Return [x, y] of the center of cell containing provided text 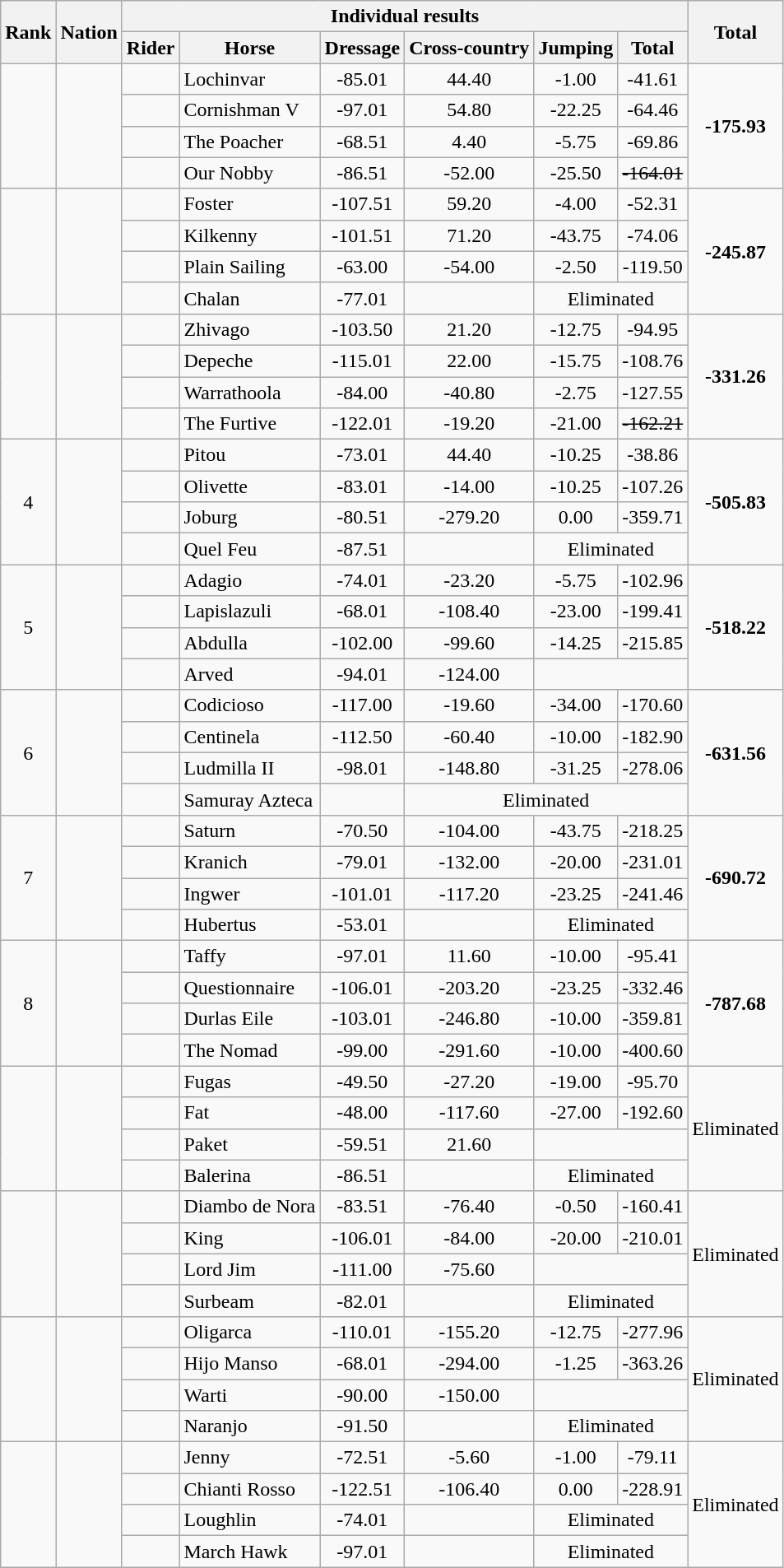
-27.00 [576, 1113]
The Furtive [250, 424]
4.40 [469, 142]
-77.01 [362, 298]
-162.21 [653, 424]
Individual results [405, 16]
-103.50 [362, 329]
-117.00 [362, 705]
-40.80 [469, 393]
Hijo Manso [250, 1363]
-155.20 [469, 1332]
-127.55 [653, 393]
-25.50 [576, 173]
-76.40 [469, 1207]
-107.26 [653, 486]
Cross-country [469, 48]
-21.00 [576, 424]
Foster [250, 204]
-41.61 [653, 79]
Centinela [250, 737]
71.20 [469, 235]
-117.60 [469, 1113]
-231.01 [653, 862]
-175.93 [735, 126]
-104.00 [469, 831]
-98.01 [362, 768]
-108.40 [469, 612]
-14.25 [576, 643]
Balerina [250, 1175]
-291.60 [469, 1050]
-277.96 [653, 1332]
-85.01 [362, 79]
-34.00 [576, 705]
-99.00 [362, 1050]
Zhivago [250, 329]
-359.81 [653, 1019]
Saturn [250, 831]
-74.06 [653, 235]
-210.01 [653, 1238]
-23.00 [576, 612]
-363.26 [653, 1363]
Lapislazuli [250, 612]
-294.00 [469, 1363]
-108.76 [653, 361]
-215.85 [653, 643]
-38.86 [653, 455]
Questionnaire [250, 988]
Jumping [576, 48]
Pitou [250, 455]
-79.01 [362, 862]
-122.51 [362, 1489]
-106.40 [469, 1489]
-107.51 [362, 204]
-182.90 [653, 737]
-119.50 [653, 267]
54.80 [469, 110]
Kilkenny [250, 235]
-15.75 [576, 361]
March Hawk [250, 1552]
-332.46 [653, 988]
Jenny [250, 1458]
-82.01 [362, 1300]
-83.01 [362, 486]
-19.00 [576, 1082]
-31.25 [576, 768]
-787.68 [735, 1003]
-75.60 [469, 1269]
-246.80 [469, 1019]
-1.25 [576, 1363]
-87.51 [362, 549]
Surbeam [250, 1300]
-122.01 [362, 424]
-59.51 [362, 1144]
Nation [89, 32]
-278.06 [653, 768]
-124.00 [469, 674]
-99.60 [469, 643]
-101.51 [362, 235]
-94.01 [362, 674]
-192.60 [653, 1113]
Lochinvar [250, 79]
-228.91 [653, 1489]
Rider [151, 48]
-14.00 [469, 486]
-110.01 [362, 1332]
-400.60 [653, 1050]
4 [28, 502]
Paket [250, 1144]
-72.51 [362, 1458]
-148.80 [469, 768]
-80.51 [362, 518]
Oligarca [250, 1332]
-23.20 [469, 580]
King [250, 1238]
-70.50 [362, 831]
Kranich [250, 862]
21.20 [469, 329]
-218.25 [653, 831]
Chalan [250, 298]
Cornishman V [250, 110]
Plain Sailing [250, 267]
Warti [250, 1395]
Samuray Azteca [250, 799]
-170.60 [653, 705]
-83.51 [362, 1207]
-518.22 [735, 627]
-117.20 [469, 893]
-164.01 [653, 173]
Ludmilla II [250, 768]
Arved [250, 674]
-279.20 [469, 518]
-94.95 [653, 329]
11.60 [469, 956]
8 [28, 1003]
Horse [250, 48]
Fugas [250, 1082]
Depeche [250, 361]
Quel Feu [250, 549]
-5.60 [469, 1458]
-631.56 [735, 752]
-52.31 [653, 204]
59.20 [469, 204]
-64.46 [653, 110]
-19.20 [469, 424]
-53.01 [362, 925]
-160.41 [653, 1207]
-54.00 [469, 267]
Codicioso [250, 705]
Fat [250, 1113]
-2.75 [576, 393]
-95.70 [653, 1082]
-102.00 [362, 643]
-112.50 [362, 737]
-19.60 [469, 705]
Olivette [250, 486]
-505.83 [735, 502]
Hubertus [250, 925]
-48.00 [362, 1113]
-49.50 [362, 1082]
Adagio [250, 580]
-79.11 [653, 1458]
-102.96 [653, 580]
-241.46 [653, 893]
-101.01 [362, 893]
-103.01 [362, 1019]
The Nomad [250, 1050]
Lord Jim [250, 1269]
-63.00 [362, 267]
Chianti Rosso [250, 1489]
6 [28, 752]
-73.01 [362, 455]
-115.01 [362, 361]
-199.41 [653, 612]
-4.00 [576, 204]
The Poacher [250, 142]
-22.25 [576, 110]
-91.50 [362, 1426]
Joburg [250, 518]
Rank [28, 32]
Naranjo [250, 1426]
-245.87 [735, 251]
-111.00 [362, 1269]
-0.50 [576, 1207]
Warrathoola [250, 393]
Abdulla [250, 643]
Dressage [362, 48]
Ingwer [250, 893]
-60.40 [469, 737]
Durlas Eile [250, 1019]
-90.00 [362, 1395]
5 [28, 627]
-69.86 [653, 142]
-331.26 [735, 376]
-690.72 [735, 877]
-27.20 [469, 1082]
-150.00 [469, 1395]
22.00 [469, 361]
Taffy [250, 956]
-2.50 [576, 267]
-52.00 [469, 173]
21.60 [469, 1144]
-132.00 [469, 862]
Our Nobby [250, 173]
Loughlin [250, 1520]
7 [28, 877]
-95.41 [653, 956]
Diambo de Nora [250, 1207]
-359.71 [653, 518]
-68.51 [362, 142]
-203.20 [469, 988]
